Search for the cell housing the specified text and yield its (X, Y) center coordinate. 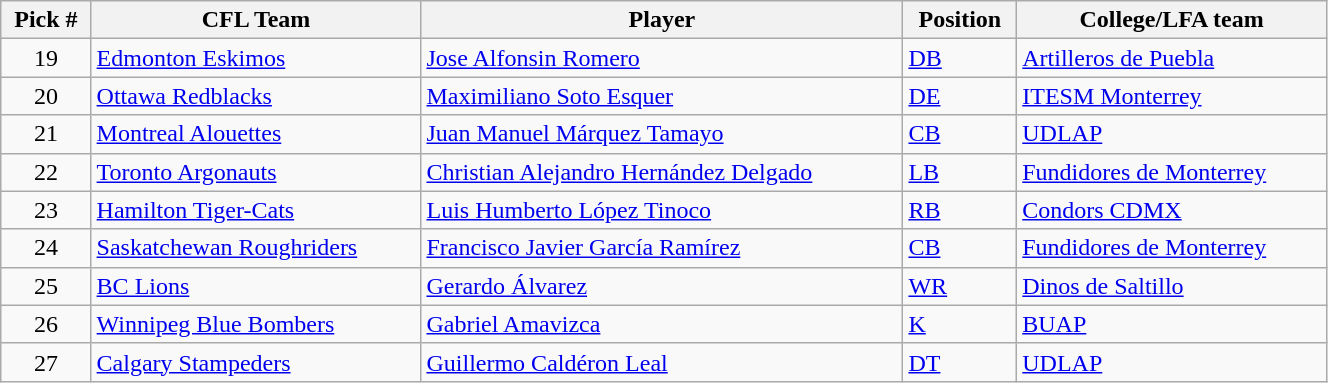
Toronto Argonauts (256, 172)
22 (46, 172)
Saskatchewan Roughriders (256, 248)
Luis Humberto López Tinoco (662, 210)
BC Lions (256, 286)
Gabriel Amavizca (662, 324)
Calgary Stampeders (256, 362)
Edmonton Eskimos (256, 58)
Gerardo Álvarez (662, 286)
20 (46, 96)
24 (46, 248)
WR (960, 286)
Guillermo Caldéron Leal (662, 362)
Player (662, 20)
DT (960, 362)
BUAP (1172, 324)
Dinos de Saltillo (1172, 286)
DB (960, 58)
27 (46, 362)
19 (46, 58)
23 (46, 210)
Ottawa Redblacks (256, 96)
26 (46, 324)
Maximiliano Soto Esquer (662, 96)
K (960, 324)
Christian Alejandro Hernández Delgado (662, 172)
Jose Alfonsin Romero (662, 58)
Hamilton Tiger-Cats (256, 210)
RB (960, 210)
LB (960, 172)
ITESM Monterrey (1172, 96)
DE (960, 96)
25 (46, 286)
CFL Team (256, 20)
Position (960, 20)
Montreal Alouettes (256, 134)
Artilleros de Puebla (1172, 58)
Winnipeg Blue Bombers (256, 324)
College/LFA team (1172, 20)
Juan Manuel Márquez Tamayo (662, 134)
Condors CDMX (1172, 210)
Francisco Javier García Ramírez (662, 248)
Pick # (46, 20)
21 (46, 134)
